Pinpoint the cell where the given text exists, returning its [x, y] midpoint coordinate. 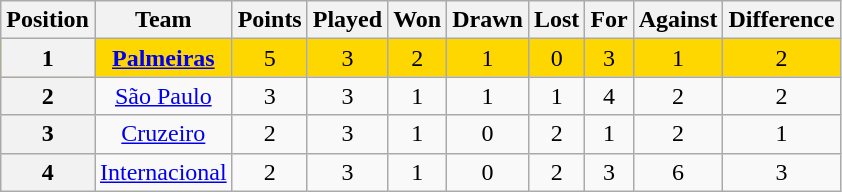
5 [270, 58]
Internacional [163, 172]
Difference [782, 20]
Lost [556, 20]
Palmeiras [163, 58]
6 [678, 172]
Team [163, 20]
Cruzeiro [163, 134]
Played [347, 20]
Points [270, 20]
São Paulo [163, 96]
Drawn [488, 20]
For [609, 20]
Won [418, 20]
Position [48, 20]
Against [678, 20]
